Extract the [x, y] coordinate from the center of the cell holding the provided text.  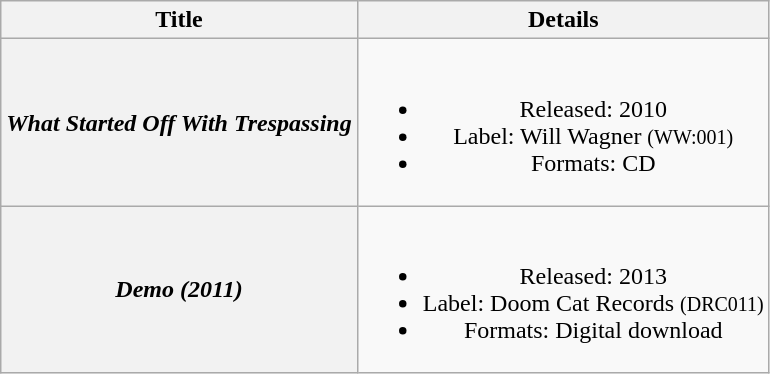
Demo (2011) [179, 290]
Details [563, 20]
Released: 2010Label: Will Wagner (WW:001)Formats: CD [563, 122]
Title [179, 20]
Released: 2013Label: Doom Cat Records (DRC011)Formats: Digital download [563, 290]
What Started Off With Trespassing [179, 122]
